From the cell containing the given text, extract its center point as (x, y) coordinate. 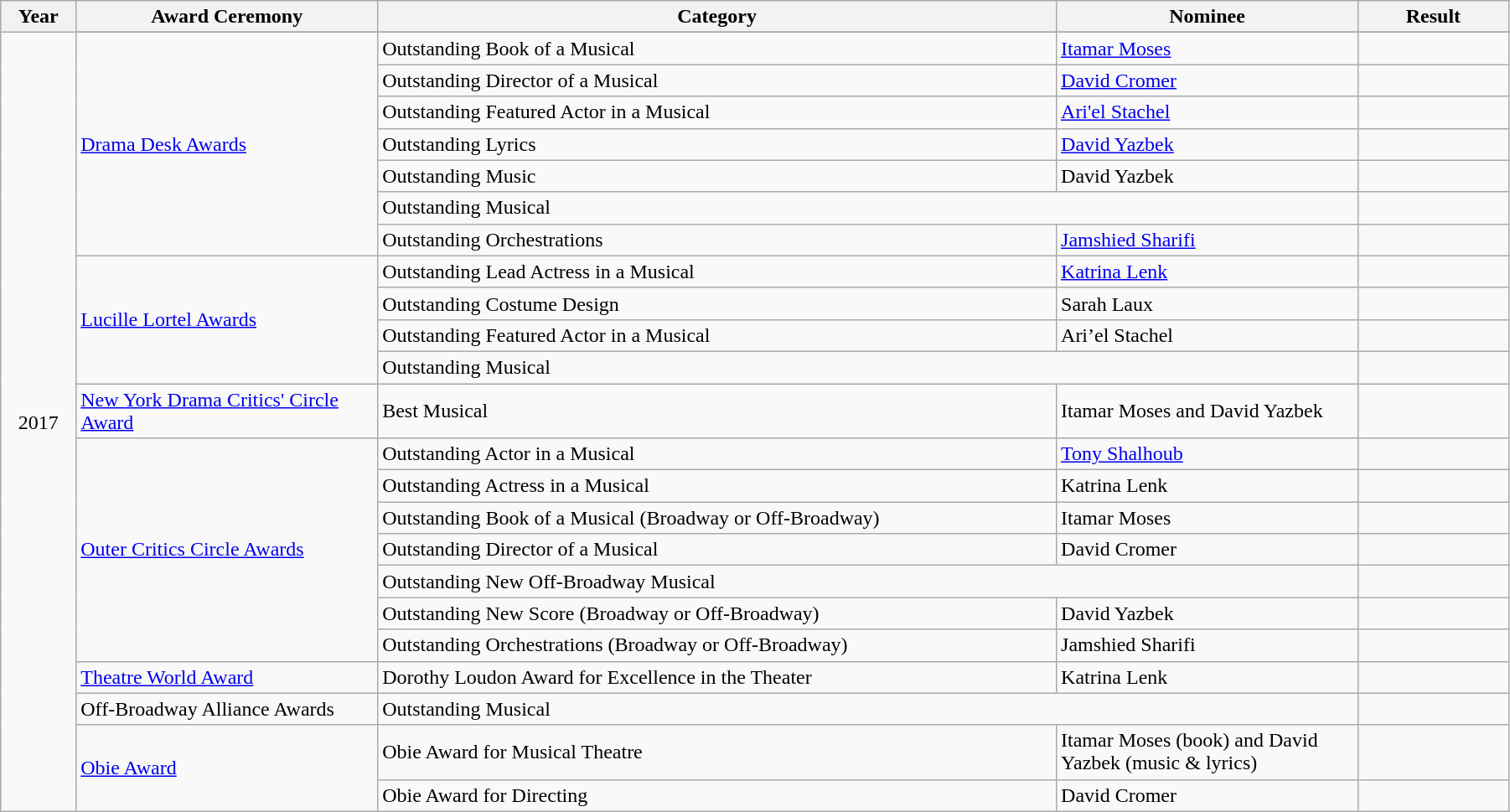
New York Drama Critics' Circle Award (227, 411)
Outstanding New Score (Broadway or Off-Broadway) (717, 613)
Nominee (1207, 17)
Outstanding Orchestrations (Broadway or Off-Broadway) (717, 645)
Ari'el Stachel (1207, 112)
Outstanding New Off-Broadway Musical (868, 582)
Obie Award for Musical Theatre (717, 753)
Outer Critics Circle Awards (227, 550)
Outstanding Actor in a Musical (717, 454)
Obie Award for Directing (717, 795)
Outstanding Book of a Musical (717, 49)
Dorothy Loudon Award for Excellence in the Theater (717, 677)
Category (717, 17)
Best Musical (717, 411)
Outstanding Book of a Musical (Broadway or Off-Broadway) (717, 518)
Outstanding Lead Actress in a Musical (717, 272)
Award Ceremony (227, 17)
Off-Broadway Alliance Awards (227, 709)
Ari’el Stachel (1207, 335)
Outstanding Orchestrations (717, 240)
Outstanding Costume Design (717, 303)
2017 (39, 422)
Outstanding Music (717, 176)
Itamar Moses and David Yazbek (1207, 411)
Year (39, 17)
Itamar Moses (book) and David Yazbek (music & lyrics) (1207, 753)
Tony Shalhoub (1207, 454)
Theatre World Award (227, 677)
Outstanding Lyrics (717, 144)
Sarah Laux (1207, 303)
Drama Desk Awards (227, 144)
Lucille Lortel Awards (227, 319)
Obie Award (227, 768)
Result (1433, 17)
Outstanding Actress in a Musical (717, 486)
